Pinpoint the cell where the given text exists, returning its [X, Y] midpoint coordinate. 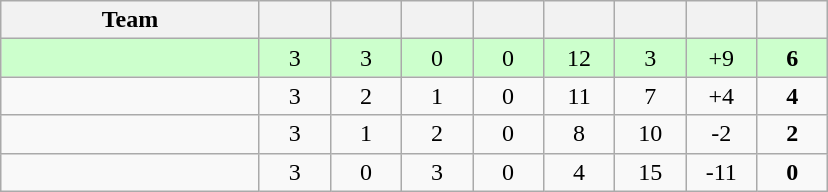
8 [580, 134]
-11 [722, 172]
+4 [722, 96]
+9 [722, 58]
-2 [722, 134]
11 [580, 96]
7 [650, 96]
12 [580, 58]
6 [792, 58]
15 [650, 172]
Team [130, 20]
10 [650, 134]
